Extract the [x, y] coordinate from the center of the cell holding the provided text.  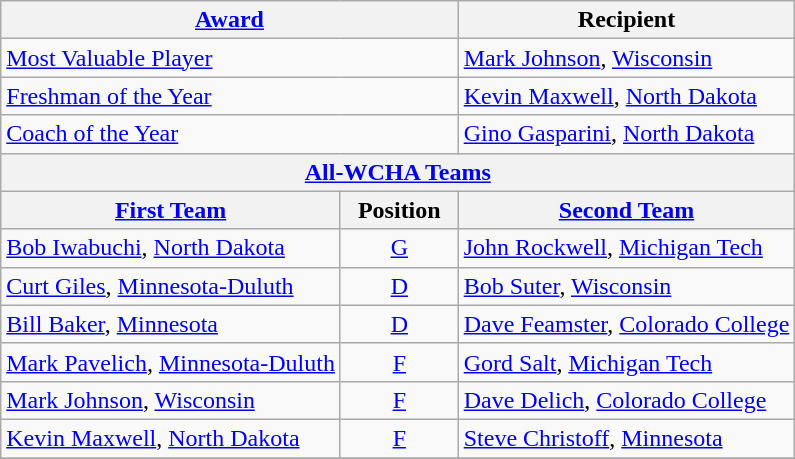
Freshman of the Year [230, 96]
Recipient [626, 20]
Most Valuable Player [230, 58]
Bob Iwabuchi, North Dakota [171, 248]
Steve Christoff, Minnesota [626, 438]
Award [230, 20]
Coach of the Year [230, 134]
Gino Gasparini, North Dakota [626, 134]
First Team [171, 210]
Gord Salt, Michigan Tech [626, 362]
Bob Suter, Wisconsin [626, 286]
Curt Giles, Minnesota-Duluth [171, 286]
Dave Feamster, Colorado College [626, 324]
Mark Pavelich, Minnesota-Duluth [171, 362]
Bill Baker, Minnesota [171, 324]
G [399, 248]
Dave Delich, Colorado College [626, 400]
John Rockwell, Michigan Tech [626, 248]
All-WCHA Teams [398, 172]
Position [399, 210]
Second Team [626, 210]
